Capture the cell that displays the provided text and extract its (x, y) central coordinate. 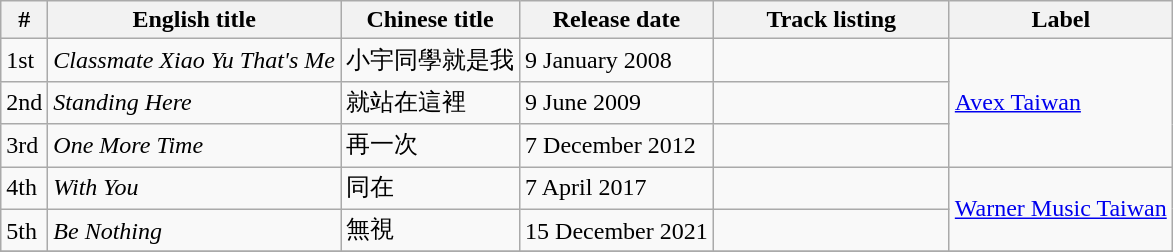
Release date (617, 20)
4th (24, 188)
1st (24, 60)
2nd (24, 102)
15 December 2021 (617, 230)
3rd (24, 146)
Track listing (831, 20)
再一次 (430, 146)
無視 (430, 230)
Chinese title (430, 20)
One More Time (194, 146)
5th (24, 230)
9 June 2009 (617, 102)
Warner Music Taiwan (1060, 208)
Avex Taiwan (1060, 103)
小宇同學就是我 (430, 60)
Classmate Xiao Yu That's Me (194, 60)
Label (1060, 20)
# (24, 20)
7 April 2017 (617, 188)
Standing Here (194, 102)
With You (194, 188)
同在 (430, 188)
9 January 2008 (617, 60)
English title (194, 20)
Be Nothing (194, 230)
7 December 2012 (617, 146)
就站在這裡 (430, 102)
